Output the (x, y) coordinate of the center of the cell containing the given text.  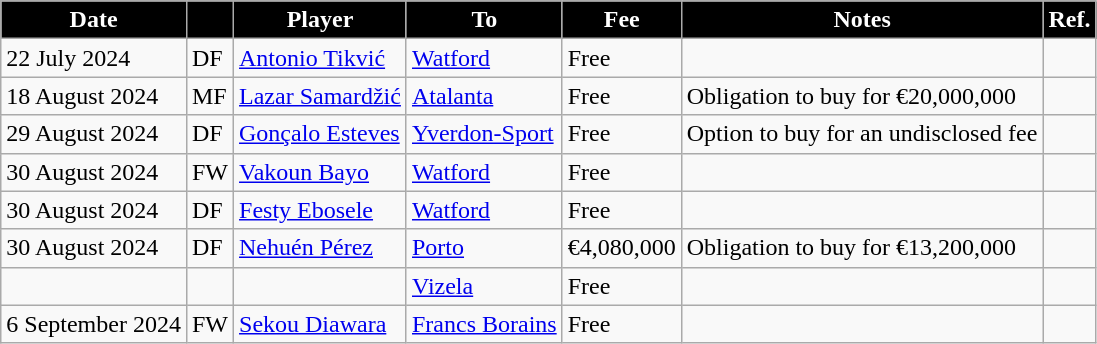
Sekou Diawara (320, 324)
Yverdon-Sport (484, 134)
Lazar Samardžić (320, 96)
Date (94, 20)
Antonio Tikvić (320, 58)
MF (210, 96)
6 September 2024 (94, 324)
Ref. (1070, 20)
To (484, 20)
€4,080,000 (622, 248)
22 July 2024 (94, 58)
Fee (622, 20)
Porto (484, 248)
Vakoun Bayo (320, 172)
Option to buy for an undisclosed fee (862, 134)
18 August 2024 (94, 96)
Gonçalo Esteves (320, 134)
Notes (862, 20)
Obligation to buy for €20,000,000 (862, 96)
Atalanta (484, 96)
Player (320, 20)
Obligation to buy for €13,200,000 (862, 248)
Nehuén Pérez (320, 248)
Festy Ebosele (320, 210)
29 August 2024 (94, 134)
Vizela (484, 286)
Francs Borains (484, 324)
